Extract the (X, Y) coordinate from the center of the cell holding the provided text.  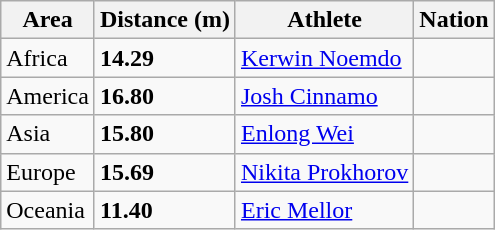
Athlete (324, 20)
Oceania (48, 210)
11.40 (164, 210)
Enlong Wei (324, 134)
Eric Mellor (324, 210)
Nation (454, 20)
Area (48, 20)
Asia (48, 134)
Africa (48, 58)
Kerwin Noemdo (324, 58)
16.80 (164, 96)
Europe (48, 172)
Nikita Prokhorov (324, 172)
Distance (m) (164, 20)
Josh Cinnamo (324, 96)
America (48, 96)
15.80 (164, 134)
15.69 (164, 172)
14.29 (164, 58)
